Pinpoint the cell where the given text exists, returning its [x, y] midpoint coordinate. 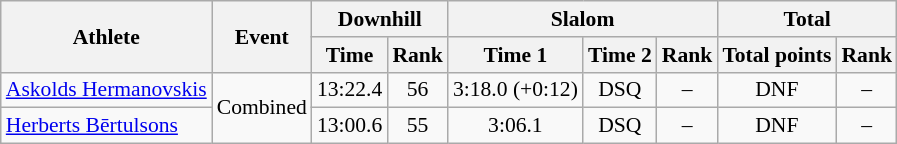
13:22.4 [350, 90]
3:18.0 (+0:12) [516, 90]
55 [418, 126]
Time [350, 55]
Athlete [106, 36]
Herberts Bērtulsons [106, 126]
3:06.1 [516, 126]
Total points [776, 55]
56 [418, 90]
Askolds Hermanovskis [106, 90]
Total [807, 19]
Combined [262, 108]
Downhill [380, 19]
Time 2 [620, 55]
Time 1 [516, 55]
Slalom [582, 19]
Event [262, 36]
13:00.6 [350, 126]
